Pinpoint the cell where the given text exists, returning its (X, Y) midpoint coordinate. 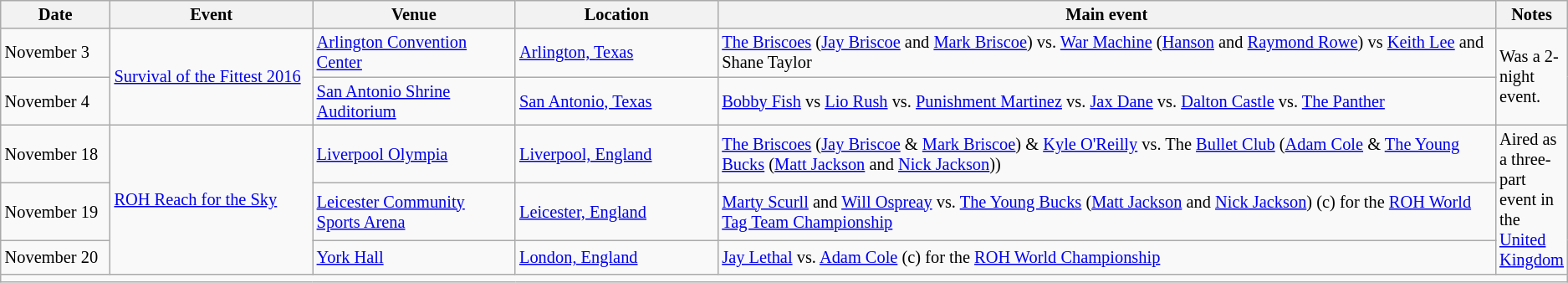
Arlington, Texas (616, 53)
Notes (1532, 14)
Bobby Fish vs Lio Rush vs. Punishment Martinez vs. Jax Dane vs. Dalton Castle vs. The Panther (1106, 101)
Event (212, 14)
November 18 (55, 154)
York Hall (414, 257)
Venue (414, 14)
Location (616, 14)
Was a 2-night event. (1532, 77)
Jay Lethal vs. Adam Cole (c) for the ROH World Championship (1106, 257)
Date (55, 14)
San Antonio, Texas (616, 101)
Aired as a three-part event in the United Kingdom (1532, 199)
November 19 (55, 211)
Liverpool Olympia (414, 154)
Leicester, England (616, 211)
Survival of the Fittest 2016 (212, 77)
Main event (1106, 14)
The Briscoes (Jay Briscoe and Mark Briscoe) vs. War Machine (Hanson and Raymond Rowe) vs Keith Lee and Shane Taylor (1106, 53)
November 20 (55, 257)
San Antonio Shrine Auditorium (414, 101)
Arlington Convention Center (414, 53)
November 3 (55, 53)
Leicester Community Sports Arena (414, 211)
London, England (616, 257)
Liverpool, England (616, 154)
Marty Scurll and Will Ospreay vs. The Young Bucks (Matt Jackson and Nick Jackson) (c) for the ROH World Tag Team Championship (1106, 211)
The Briscoes (Jay Briscoe & Mark Briscoe) & Kyle O'Reilly vs. The Bullet Club (Adam Cole & The Young Bucks (Matt Jackson and Nick Jackson)) (1106, 154)
ROH Reach for the Sky (212, 199)
November 4 (55, 101)
